For the text-containing cell, return its midpoint in (X, Y) coordinate format. 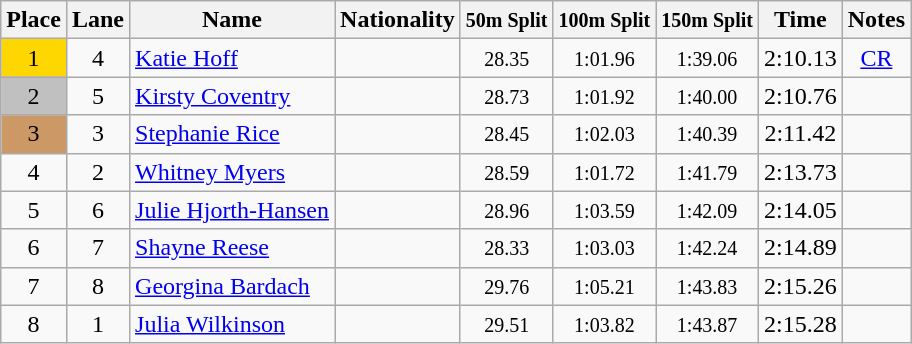
1:01.72 (604, 172)
1:40.00 (708, 96)
1:40.39 (708, 134)
50m Split (506, 20)
Time (800, 20)
1:42.24 (708, 248)
150m Split (708, 20)
2:15.26 (800, 286)
1:42.09 (708, 210)
1:03.59 (604, 210)
1:02.03 (604, 134)
Whitney Myers (232, 172)
28.96 (506, 210)
2:15.28 (800, 324)
28.73 (506, 96)
1:01.92 (604, 96)
2:11.42 (800, 134)
28.59 (506, 172)
1:43.83 (708, 286)
28.35 (506, 58)
Stephanie Rice (232, 134)
Shayne Reese (232, 248)
29.76 (506, 286)
1:43.87 (708, 324)
Georgina Bardach (232, 286)
Notes (876, 20)
1:39.06 (708, 58)
Kirsty Coventry (232, 96)
2:10.13 (800, 58)
2:14.89 (800, 248)
28.45 (506, 134)
Place (34, 20)
Julia Wilkinson (232, 324)
Julie Hjorth-Hansen (232, 210)
2:10.76 (800, 96)
2:14.05 (800, 210)
100m Split (604, 20)
28.33 (506, 248)
1:01.96 (604, 58)
1:03.82 (604, 324)
1:05.21 (604, 286)
Katie Hoff (232, 58)
29.51 (506, 324)
1:41.79 (708, 172)
2:13.73 (800, 172)
CR (876, 58)
1:03.03 (604, 248)
Name (232, 20)
Nationality (398, 20)
Lane (98, 20)
